Locate the cell with the specified text and output its [x, y] center coordinate. 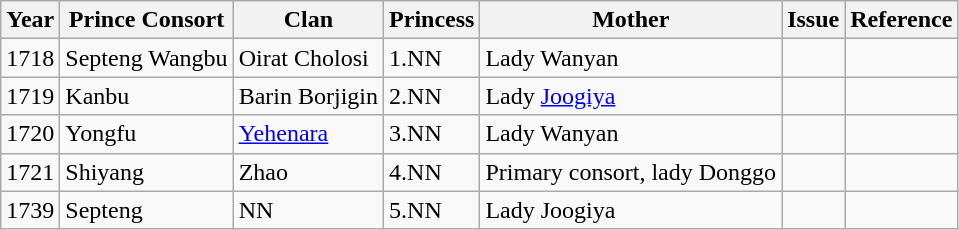
1718 [30, 58]
Clan [308, 20]
Septeng [146, 210]
Septeng Wangbu [146, 58]
Yehenara [308, 134]
1720 [30, 134]
1721 [30, 172]
Zhao [308, 172]
Reference [902, 20]
Primary consort, lady Donggo [631, 172]
1719 [30, 96]
3.NN [432, 134]
2.NN [432, 96]
Princess [432, 20]
Shiyang [146, 172]
Yongfu [146, 134]
Year [30, 20]
1.NN [432, 58]
4.NN [432, 172]
Mother [631, 20]
Oirat Cholosi [308, 58]
5.NN [432, 210]
Kanbu [146, 96]
Barin Borjigin [308, 96]
1739 [30, 210]
Issue [814, 20]
Prince Consort [146, 20]
NN [308, 210]
